Determine the (X, Y) coordinate at the center of the cell enclosing the given text.  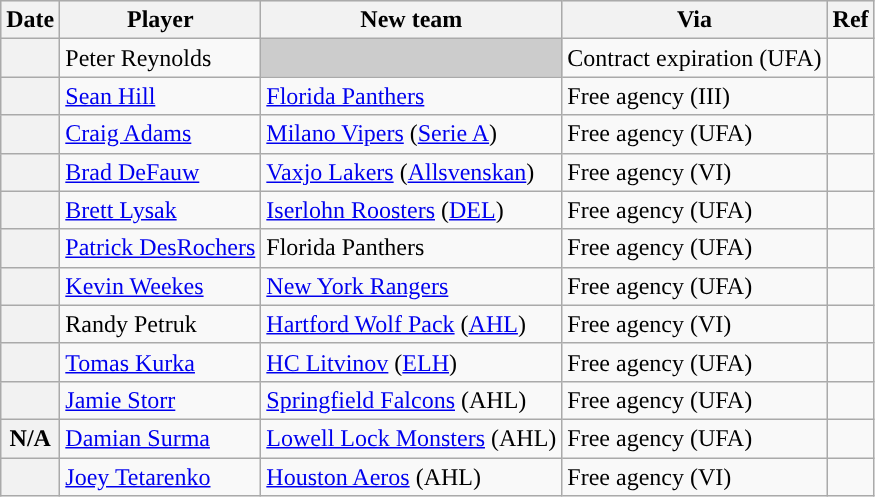
Houston Aeros (AHL) (412, 477)
Randy Petruk (160, 324)
Jamie Storr (160, 400)
Vaxjo Lakers (Allsvenskan) (412, 172)
Patrick DesRochers (160, 248)
Free agency (III) (694, 96)
Iserlohn Roosters (DEL) (412, 210)
Springfield Falcons (AHL) (412, 400)
Via (694, 20)
Ref (850, 20)
Hartford Wolf Pack (AHL) (412, 324)
Craig Adams (160, 134)
N/A (30, 438)
Damian Surma (160, 438)
Milano Vipers (Serie A) (412, 134)
Brett Lysak (160, 210)
Contract expiration (UFA) (694, 58)
Date (30, 20)
New team (412, 20)
Player (160, 20)
Tomas Kurka (160, 362)
Kevin Weekes (160, 286)
HC Litvinov (ELH) (412, 362)
Brad DeFauw (160, 172)
Sean Hill (160, 96)
New York Rangers (412, 286)
Joey Tetarenko (160, 477)
Peter Reynolds (160, 58)
Lowell Lock Monsters (AHL) (412, 438)
